Identify which cell holds the provided text, then report its [X, Y] central coordinate. 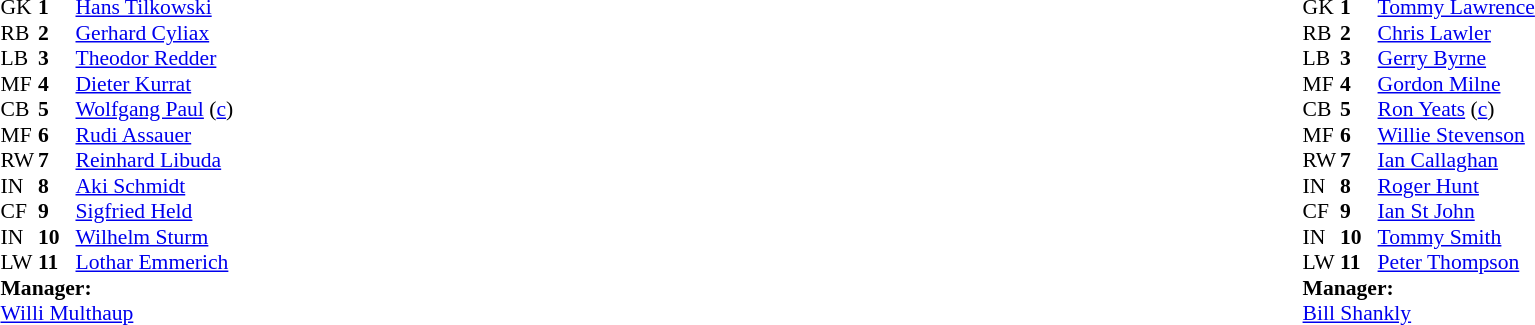
Ian Callaghan [1456, 161]
Gerhard Cyliax [155, 33]
Theodor Redder [155, 59]
Tommy Smith [1456, 237]
Wilhelm Sturm [155, 237]
Rudi Assauer [155, 135]
Gordon Milne [1456, 84]
Sigfried Held [155, 211]
Ron Yeats (c) [1456, 109]
Gerry Byrne [1456, 59]
Reinhard Libuda [155, 161]
Aki Schmidt [155, 186]
Peter Thompson [1456, 263]
Willie Stevenson [1456, 135]
Ian St John [1456, 211]
Dieter Kurrat [155, 84]
Chris Lawler [1456, 33]
Wolfgang Paul (c) [155, 109]
Roger Hunt [1456, 186]
Lothar Emmerich [155, 263]
